Return the (X, Y) coordinate for the center point of the cell that contains the specified text.  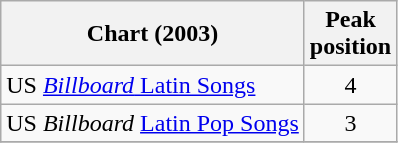
Peakposition (350, 34)
4 (350, 85)
US Billboard Latin Songs (153, 85)
US Billboard Latin Pop Songs (153, 123)
Chart (2003) (153, 34)
3 (350, 123)
